Detect which cell encompasses the target text, then output its [X, Y] center coordinate. 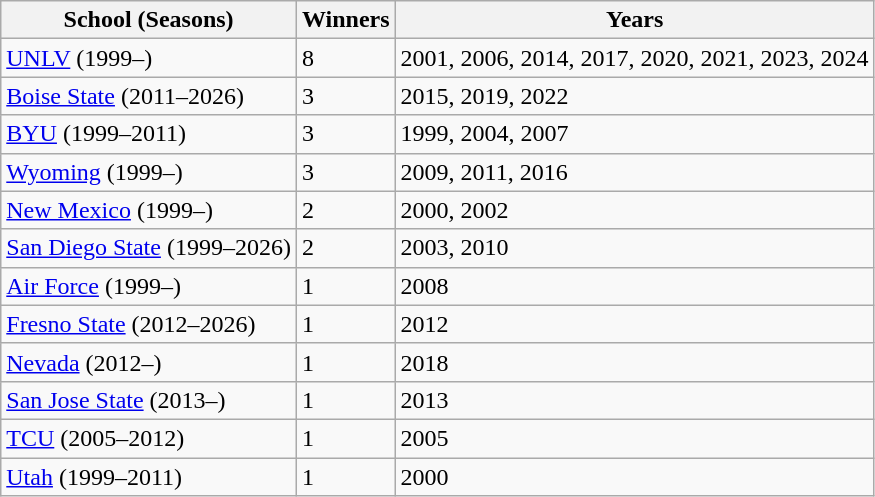
8 [346, 58]
Winners [346, 20]
2012 [634, 324]
San Jose State (2013–) [149, 400]
UNLV (1999–) [149, 58]
2003, 2010 [634, 248]
2018 [634, 362]
2009, 2011, 2016 [634, 172]
Nevada (2012–) [149, 362]
2001, 2006, 2014, 2017, 2020, 2021, 2023, 2024 [634, 58]
2000, 2002 [634, 210]
TCU (2005–2012) [149, 438]
Air Force (1999–) [149, 286]
2000 [634, 477]
Years [634, 20]
2015, 2019, 2022 [634, 96]
Wyoming (1999–) [149, 172]
1999, 2004, 2007 [634, 134]
Boise State (2011–2026) [149, 96]
San Diego State (1999–2026) [149, 248]
2005 [634, 438]
Fresno State (2012–2026) [149, 324]
2013 [634, 400]
School (Seasons) [149, 20]
BYU (1999–2011) [149, 134]
2008 [634, 286]
Utah (1999–2011) [149, 477]
New Mexico (1999–) [149, 210]
